Return (x, y) of the center of cell containing provided text 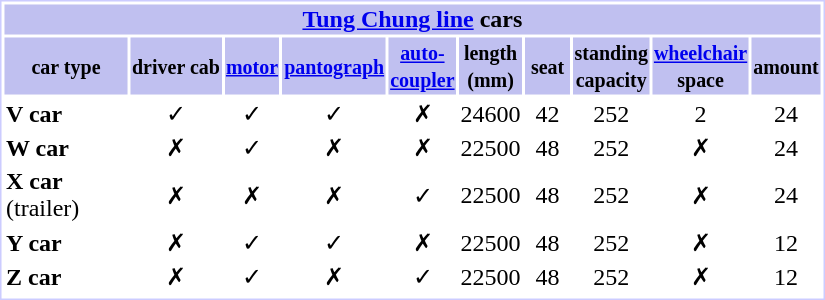
2 (700, 114)
amount (786, 66)
V car (66, 114)
Z car (66, 277)
motor (252, 66)
pantograph (334, 66)
seat (548, 66)
Y car (66, 242)
auto-coupler (422, 66)
wheelchairspace (700, 66)
driver cab (176, 66)
length(mm) (490, 66)
standingcapacity (611, 66)
X car (trailer) (66, 194)
Tung Chung line cars (412, 19)
W car (66, 148)
24600 (490, 114)
car type (66, 66)
42 (548, 114)
